Determine the [X, Y] coordinate at the center of the cell enclosing the given text.  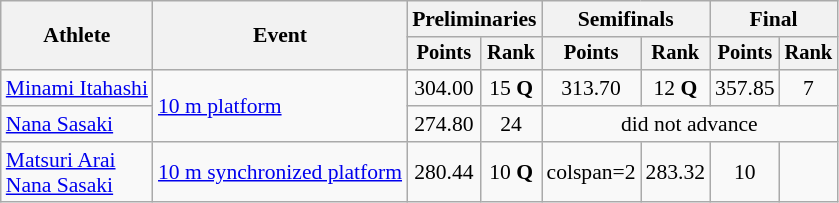
304.00 [444, 88]
10 m synchronized platform [280, 172]
10 [744, 172]
12 Q [676, 88]
did not advance [690, 124]
Event [280, 36]
283.32 [676, 172]
7 [809, 88]
313.70 [592, 88]
Matsuri AraiNana Sasaki [77, 172]
280.44 [444, 172]
10 m platform [280, 106]
colspan=2 [592, 172]
Nana Sasaki [77, 124]
Final [774, 19]
Athlete [77, 36]
Preliminaries [474, 19]
10 Q [512, 172]
15 Q [512, 88]
274.80 [444, 124]
24 [512, 124]
357.85 [744, 88]
Semifinals [626, 19]
Minami Itahashi [77, 88]
